Find where the given text appears and provide that cell's center as [x, y] coordinate. 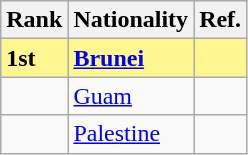
Nationality [131, 20]
1st [34, 58]
Ref. [220, 20]
Guam [131, 96]
Palestine [131, 134]
Brunei [131, 58]
Rank [34, 20]
